Detect which cell encompasses the target text, then output its (X, Y) center coordinate. 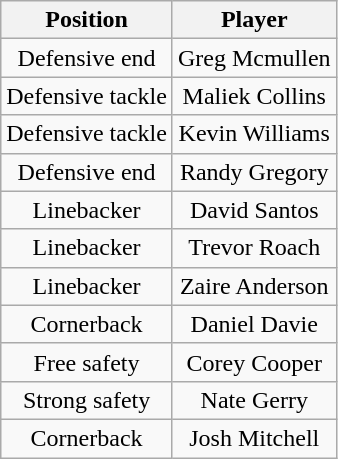
Position (87, 20)
Maliek Collins (254, 96)
Kevin Williams (254, 134)
David Santos (254, 210)
Josh Mitchell (254, 438)
Nate Gerry (254, 400)
Free safety (87, 362)
Greg Mcmullen (254, 58)
Randy Gregory (254, 172)
Player (254, 20)
Daniel Davie (254, 324)
Corey Cooper (254, 362)
Trevor Roach (254, 248)
Zaire Anderson (254, 286)
Strong safety (87, 400)
